Locate the cell with the specified text and output its (x, y) center coordinate. 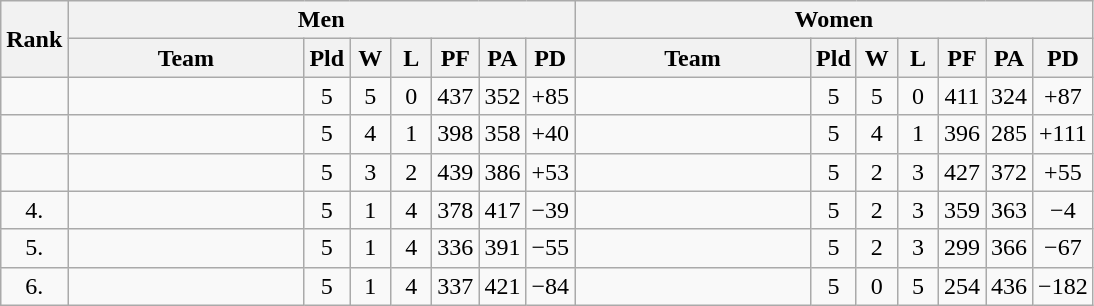
254 (962, 286)
324 (1010, 96)
336 (456, 248)
359 (962, 210)
+53 (550, 172)
437 (456, 96)
+55 (1064, 172)
−4 (1064, 210)
421 (502, 286)
378 (456, 210)
436 (1010, 286)
+111 (1064, 134)
391 (502, 248)
−67 (1064, 248)
+87 (1064, 96)
411 (962, 96)
427 (962, 172)
439 (456, 172)
+40 (550, 134)
6. (34, 286)
299 (962, 248)
417 (502, 210)
372 (1010, 172)
−55 (550, 248)
4. (34, 210)
398 (456, 134)
396 (962, 134)
337 (456, 286)
Women (834, 20)
5. (34, 248)
352 (502, 96)
Rank (34, 39)
+85 (550, 96)
366 (1010, 248)
358 (502, 134)
−182 (1064, 286)
−39 (550, 210)
−84 (550, 286)
363 (1010, 210)
386 (502, 172)
Men (322, 20)
285 (1010, 134)
